Return the [x, y] coordinate for the center point of the cell that contains the specified text.  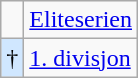
1. divisjon [81, 58]
Eliteserien [81, 20]
† [12, 58]
